Output the [X, Y] coordinate of the center of the cell containing the given text.  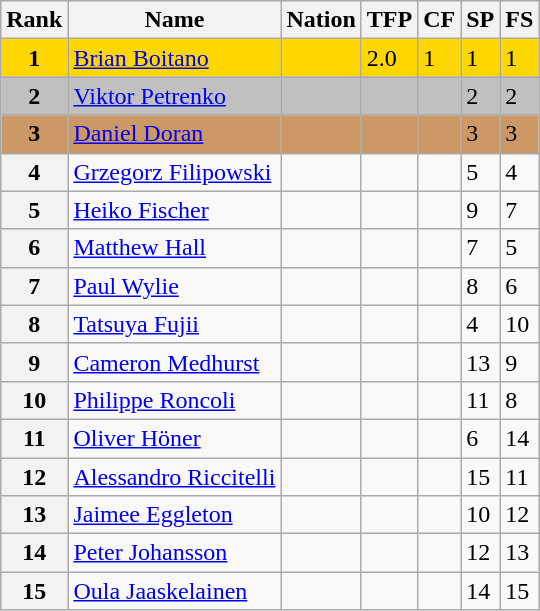
2.0 [389, 58]
Peter Johansson [174, 553]
CF [440, 20]
Matthew Hall [174, 248]
Oula Jaaskelainen [174, 591]
Daniel Doran [174, 134]
Nation [321, 20]
Alessandro Riccitelli [174, 477]
Tatsuya Fujii [174, 324]
Paul Wylie [174, 286]
Name [174, 20]
Brian Boitano [174, 58]
Grzegorz Filipowski [174, 172]
FS [520, 20]
TFP [389, 20]
Heiko Fischer [174, 210]
Philippe Roncoli [174, 400]
Cameron Medhurst [174, 362]
Oliver Höner [174, 438]
SP [480, 20]
Rank [34, 20]
Jaimee Eggleton [174, 515]
Viktor Petrenko [174, 96]
